Find where the given text appears and provide that cell's center as [x, y] coordinate. 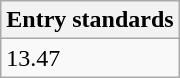
13.47 [90, 58]
Entry standards [90, 20]
